Search for the cell housing the specified text and yield its (x, y) center coordinate. 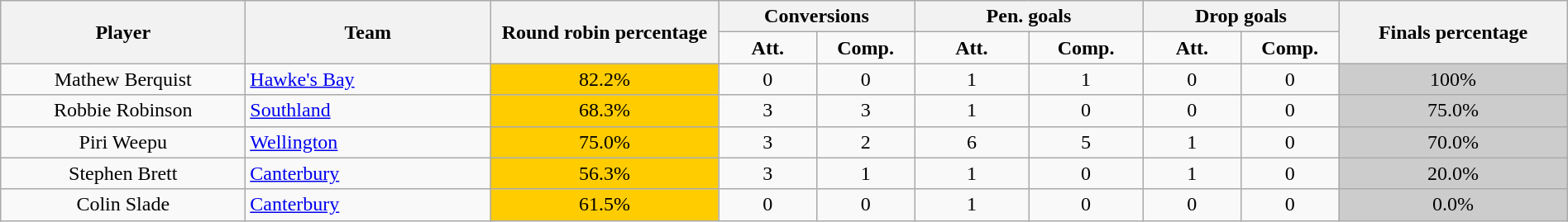
2 (865, 142)
Finals percentage (1453, 32)
Stephen Brett (123, 173)
Southland (368, 111)
Player (123, 32)
Drop goals (1241, 17)
Hawke's Bay (368, 79)
70.0% (1453, 142)
Round robin percentage (605, 32)
Colin Slade (123, 205)
20.0% (1453, 173)
Pen. goals (1029, 17)
Piri Weepu (123, 142)
Team (368, 32)
56.3% (605, 173)
Mathew Berquist (123, 79)
5 (1086, 142)
Wellington (368, 142)
Robbie Robinson (123, 111)
68.3% (605, 111)
100% (1453, 79)
Conversions (817, 17)
6 (972, 142)
0.0% (1453, 205)
82.2% (605, 79)
61.5% (605, 205)
